For the text-containing cell, return its midpoint in (x, y) coordinate format. 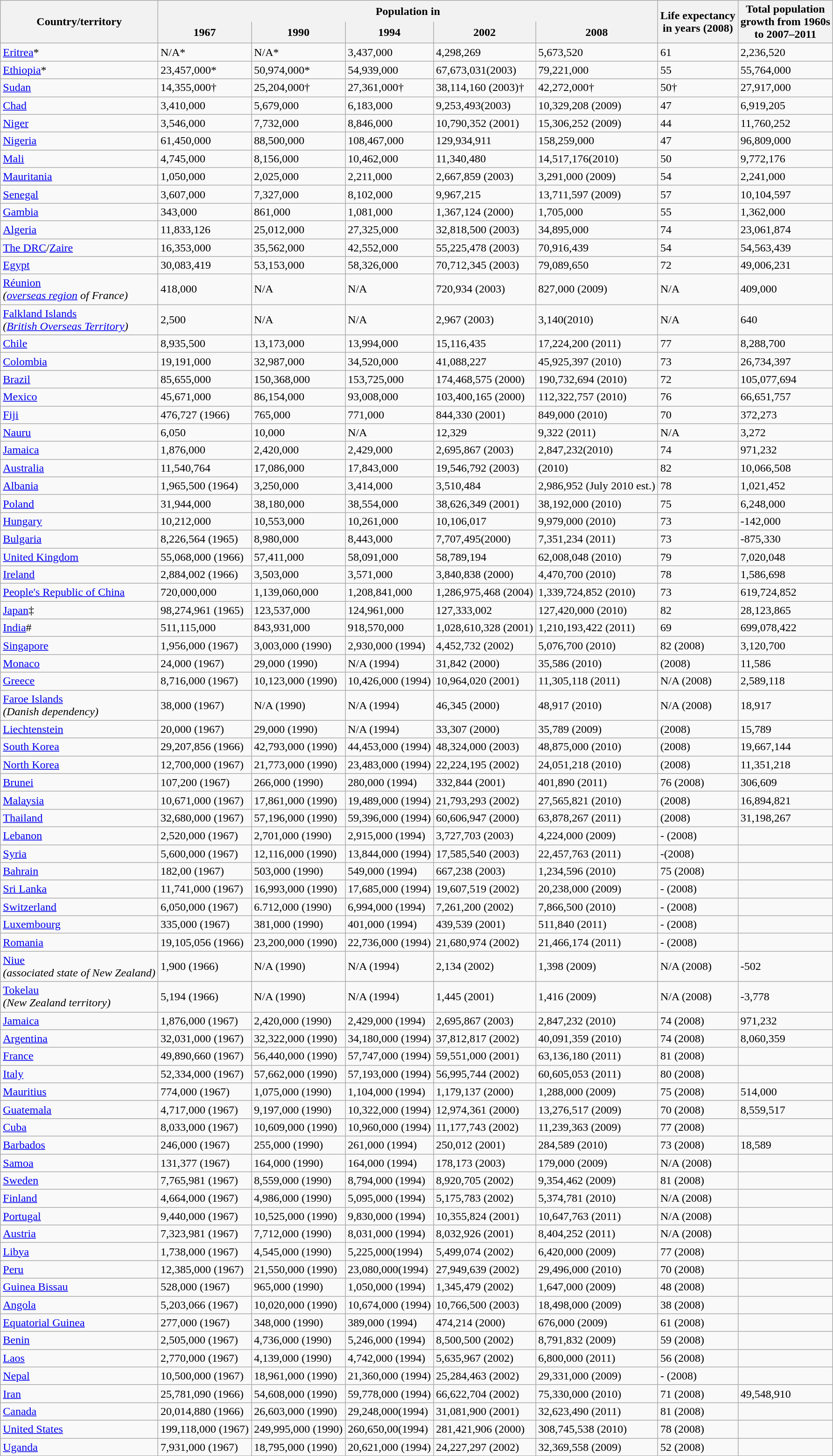
250,012 (2001) (484, 1145)
7,351,234 (2011) (597, 539)
Brunei (79, 782)
22,224,195 (2002) (484, 765)
Argentina (79, 1038)
Greece (79, 681)
720,934 (2003) (484, 289)
16,894,821 (785, 800)
Angola (79, 1305)
25,284,463 (2002) (484, 1376)
5,499,074 (2002) (484, 1252)
1990 (299, 33)
10,674,000 (1994) (389, 1305)
88,500,000 (299, 141)
281,421,906 (2000) (484, 1429)
55,764,000 (785, 70)
3,414,000 (389, 486)
401,000 (1994) (389, 925)
17,585,540 (2003) (484, 853)
20,014,880 (1966) (204, 1411)
179,000 (2009) (597, 1163)
Sri Lanka (79, 889)
4,986,000 (1990) (299, 1198)
23,483,000 (1994) (389, 765)
4,298,269 (484, 52)
190,732,694 (2010) (597, 379)
1,179,137 (2000) (484, 1092)
8,980,000 (299, 539)
2,236,520 (785, 52)
10,104,597 (785, 194)
Chad (79, 105)
2,589,118 (785, 681)
6,248,000 (785, 503)
Egypt (79, 265)
381,000 (1990) (299, 925)
3,250,000 (299, 486)
10,671,000 (1967) (204, 800)
31,081,900 (2001) (484, 1411)
38,192,000 (2010) (597, 503)
246,000 (1967) (204, 1145)
1,586,698 (785, 575)
3,003,000 (1990) (299, 646)
676,000 (2009) (597, 1323)
5,374,781 (2010) (597, 1198)
1,050,000 (1994) (389, 1287)
57,196,000 (1990) (299, 818)
9,354,462 (2009) (597, 1181)
2,986,952 (July 2010 est.) (597, 486)
50,974,000* (299, 70)
Austria (79, 1234)
7,323,981 (1967) (204, 1234)
-142,000 (785, 521)
6,919,205 (785, 105)
20,621,000 (1994) (389, 1447)
Uganda (79, 1447)
57,747,000 (1994) (389, 1056)
56,440,000 (1990) (299, 1056)
86,154,000 (299, 397)
38 (2008) (698, 1305)
7,712,000 (1990) (299, 1234)
24,051,218 (2010) (597, 765)
13,276,517 (2009) (597, 1109)
57 (698, 194)
827,000 (2009) (597, 289)
57,662,000 (1990) (299, 1074)
Réunion(overseas region of France) (79, 289)
Life expectancyin years (2008) (698, 22)
619,724,852 (785, 592)
60,605,053 (2011) (597, 1074)
308,745,538 (2010) (597, 1429)
23,080,000(1994) (389, 1269)
7,732,000 (299, 123)
7,261,200 (2002) (484, 907)
1,210,193,422 (2011) (597, 628)
164,000 (1994) (389, 1163)
13,711,597 (2009) (597, 194)
280,000 (1994) (389, 782)
335,000 (1967) (204, 925)
Nepal (79, 1376)
10,462,000 (389, 159)
8,226,564 (1965) (204, 539)
3,571,000 (389, 575)
1,339,724,852 (2010) (597, 592)
10,426,000 (1994) (389, 681)
3,607,000 (204, 194)
India# (79, 628)
79,089,650 (597, 265)
11,741,000 (1967) (204, 889)
48,875,000 (2010) (597, 747)
77 (698, 344)
16,993,000 (1990) (299, 889)
17,861,000 (1990) (299, 800)
1,208,841,000 (389, 592)
127,420,000 (2010) (597, 610)
Mauritania (79, 176)
38,554,000 (389, 503)
8,716,000 (1967) (204, 681)
Population in (408, 11)
Bahrain (79, 871)
-3,778 (785, 996)
8,559,517 (785, 1109)
70,712,345 (2003) (484, 265)
46,345 (2000) (484, 705)
249,995,000 (1990) (299, 1429)
18,917 (785, 705)
2,520,000 (1967) (204, 836)
Guinea Bissau (79, 1287)
19,105,056 (1966) (204, 942)
3,510,484 (484, 486)
2,915,000 (1994) (389, 836)
76 (2008) (698, 782)
153,725,000 (389, 379)
21,680,974 (2002) (484, 942)
23,200,000 (1990) (299, 942)
Mauritius (79, 1092)
Romania (79, 942)
12,974,361 (2000) (484, 1109)
45,925,397 (2010) (597, 362)
49,890,660 (1967) (204, 1056)
3,727,703 (2003) (484, 836)
50 (698, 159)
418,000 (204, 289)
8,443,000 (389, 539)
75,330,000 (2010) (597, 1393)
2,429,000 (389, 450)
5,194 (1966) (204, 996)
38,626,349 (2001) (484, 503)
62,008,048 (2010) (597, 557)
3,503,000 (299, 575)
25,012,000 (299, 230)
Laos (79, 1358)
10,355,824 (2001) (484, 1216)
2,211,000 (389, 176)
Falkland Islands(British Overseas Territory) (79, 320)
10,766,500 (2003) (484, 1305)
4,745,000 (204, 159)
34,180,000 (1994) (389, 1038)
66,622,704 (2002) (484, 1393)
5,635,967 (2002) (484, 1358)
13,994,000 (389, 344)
11,340,480 (484, 159)
32,987,000 (299, 362)
7,931,000 (1967) (204, 1447)
7,866,500 (2010) (597, 907)
35,789 (2009) (597, 729)
4,545,000 (1990) (299, 1252)
59,396,000 (1994) (389, 818)
Barbados (79, 1145)
Chile (79, 344)
98,274,961 (1965) (204, 610)
40,091,359 (2010) (597, 1038)
28,123,865 (785, 610)
24,000 (1967) (204, 663)
12,116,000 (1990) (299, 853)
71 (2008) (698, 1393)
37,812,817 (2002) (484, 1038)
32,818,500 (2003) (484, 230)
10,123,000 (1990) (299, 681)
31,944,000 (204, 503)
1967 (204, 33)
844,330 (2001) (484, 415)
765,000 (299, 415)
31,198,267 (785, 818)
9,253,493(2003) (484, 105)
19,489,000 (1994) (389, 800)
Samoa (79, 1163)
49,006,231 (785, 265)
Iran (79, 1393)
15,116,435 (484, 344)
11,833,126 (204, 230)
32,031,000 (1967) (204, 1038)
3,120,700 (785, 646)
10,329,208 (2009) (597, 105)
44 (698, 123)
Syria (79, 853)
1,028,610,328 (2001) (484, 628)
8,500,500 (2002) (484, 1340)
10,212,000 (204, 521)
82 (2008) (698, 646)
7,020,048 (785, 557)
21,773,000 (1990) (299, 765)
112,322,757 (2010) (597, 397)
Fiji (79, 415)
34,895,000 (597, 230)
2,701,000 (1990) (299, 836)
20,000 (1967) (204, 729)
Eritrea* (79, 52)
965,000 (1990) (299, 1287)
2,025,000 (299, 176)
401,890 (2011) (597, 782)
182,00 (1967) (204, 871)
52,334,000 (1967) (204, 1074)
5,673,520 (597, 52)
1,367,124 (2000) (484, 212)
41,088,227 (484, 362)
Australia (79, 468)
53,153,000 (299, 265)
13,844,000 (1994) (389, 853)
9,440,000 (1967) (204, 1216)
78 (2008) (698, 1429)
32,369,558 (2009) (597, 1447)
174,468,575 (2000) (484, 379)
-875,330 (785, 539)
59 (2008) (698, 1340)
8,102,000 (389, 194)
Luxembourg (79, 925)
3,840,838 (2000) (484, 575)
Thailand (79, 818)
474,214 (2000) (484, 1323)
150,368,000 (299, 379)
11,351,218 (785, 765)
6,994,000 (1994) (389, 907)
5,225,000(1994) (389, 1252)
-502 (785, 967)
720,000,000 (204, 592)
9,322 (2011) (597, 432)
3,546,000 (204, 123)
Singapore (79, 646)
66,651,757 (785, 397)
3,140(2010) (597, 320)
93,008,000 (389, 397)
17,843,000 (389, 468)
Nigeria (79, 141)
178,173 (2003) (484, 1163)
76 (698, 397)
6,420,000 (2009) (597, 1252)
1,965,500 (1964) (204, 486)
42,272,000† (597, 88)
26,734,397 (785, 362)
4,736,000 (1990) (299, 1340)
849,000 (2010) (597, 415)
5,076,700 (2010) (597, 646)
8,156,000 (299, 159)
9,772,176 (785, 159)
13,173,000 (299, 344)
10,500,000 (1967) (204, 1376)
4,742,000 (1994) (389, 1358)
10,000 (299, 432)
The DRC/Zaire (79, 248)
127,333,002 (484, 610)
10,020,000 (1990) (299, 1305)
129,934,911 (484, 141)
Ethiopia* (79, 70)
23,061,874 (785, 230)
409,000 (785, 289)
Switzerland (79, 907)
8,031,000 (1994) (389, 1234)
38,000 (1967) (204, 705)
16,353,000 (204, 248)
11,239,363 (2009) (597, 1127)
Lebanon (79, 836)
5,600,000 (1967) (204, 853)
8,032,926 (2001) (484, 1234)
5,203,066 (1967) (204, 1305)
70 (698, 415)
4,452,732 (2002) (484, 646)
25,781,090 (1966) (204, 1393)
2,429,000 (1994) (389, 1021)
18,589 (785, 1145)
United States (79, 1429)
Equatorial Guinea (79, 1323)
10,525,000 (1990) (299, 1216)
1,139,060,000 (299, 592)
Sweden (79, 1181)
54,608,000 (1990) (299, 1393)
48,917 (2010) (597, 705)
1,398 (2009) (597, 967)
Colombia (79, 362)
Benin (79, 1340)
73 (2008) (698, 1145)
2,667,859 (2003) (484, 176)
1,288,000 (2009) (597, 1092)
4,139,000 (1990) (299, 1358)
284,589 (2010) (597, 1145)
Tokelau(New Zealand territory) (79, 996)
6,050,000 (1967) (204, 907)
38,114,160 (2003)† (484, 88)
260,650,00(1994) (389, 1429)
1,876,000 (204, 450)
35,586 (2010) (597, 663)
511,115,000 (204, 628)
32,623,490 (2011) (597, 1411)
59,778,000 (1994) (389, 1393)
Canada (79, 1411)
2,967 (2003) (484, 320)
5,175,783 (2002) (484, 1198)
10,647,763 (2011) (597, 1216)
54,939,000 (389, 70)
49,548,910 (785, 1393)
Liechtenstein (79, 729)
29,248,000(1994) (389, 1411)
2,847,232 (2010) (597, 1021)
1,900 (1966) (204, 967)
10,322,000 (1994) (389, 1109)
2,505,000 (1967) (204, 1340)
8,288,700 (785, 344)
8,791,832 (2009) (597, 1340)
61 (698, 52)
42,552,000 (389, 248)
4,717,000 (1967) (204, 1109)
17,685,000 (1994) (389, 889)
1,416 (2009) (597, 996)
3,291,000 (2009) (597, 176)
8,935,500 (204, 344)
North Korea (79, 765)
2008 (597, 33)
26,603,000 (1990) (299, 1411)
2,420,000 (1990) (299, 1021)
14,517,176(2010) (597, 159)
10,066,508 (785, 468)
Niue(associated state of New Zealand) (79, 967)
4,664,000 (1967) (204, 1198)
19,667,144 (785, 747)
54,563,439 (785, 248)
1,738,000 (1967) (204, 1252)
61 (2008) (698, 1323)
503,000 (1990) (299, 871)
29,496,000 (2010) (597, 1269)
1,647,000 (2009) (597, 1287)
57,411,000 (299, 557)
Sudan (79, 88)
-(2008) (698, 853)
348,000 (1990) (299, 1323)
105,077,694 (785, 379)
1,876,000 (1967) (204, 1021)
11,305,118 (2011) (597, 681)
1,345,479 (2002) (484, 1287)
38,180,000 (299, 503)
9,967,215 (484, 194)
(2010) (597, 468)
21,360,000 (1994) (389, 1376)
1,705,000 (597, 212)
Country/territory (79, 22)
103,400,165 (2000) (484, 397)
774,000 (1967) (204, 1092)
8,794,000 (1994) (389, 1181)
21,793,293 (2002) (484, 800)
514,000 (785, 1092)
10,960,000 (1994) (389, 1127)
Bulgaria (79, 539)
19,191,000 (204, 362)
Niger (79, 123)
17,086,000 (299, 468)
19,546,792 (2003) (484, 468)
63,878,267 (2011) (597, 818)
2,847,232(2010) (597, 450)
158,259,000 (597, 141)
45,671,000 (204, 397)
63,136,180 (2011) (597, 1056)
44,453,000 (1994) (389, 747)
12,385,000 (1967) (204, 1269)
2,420,000 (299, 450)
Brazil (79, 379)
85,655,000 (204, 379)
People's Republic of China (79, 592)
27,565,821 (2010) (597, 800)
343,000 (204, 212)
1,286,975,468 (2004) (484, 592)
United Kingdom (79, 557)
7,327,000 (299, 194)
Senegal (79, 194)
Japan‡ (79, 610)
56 (2008) (698, 1358)
35,562,000 (299, 248)
5,679,000 (299, 105)
277,000 (1967) (204, 1323)
58,326,000 (389, 265)
3,437,000 (389, 52)
27,325,000 (389, 230)
918,570,000 (389, 628)
108,467,000 (389, 141)
255,000 (1990) (299, 1145)
17,224,200 (2011) (597, 344)
57,193,000 (1994) (389, 1074)
18,961,000 (1990) (299, 1376)
50† (698, 88)
5,246,000 (1994) (389, 1340)
528,000 (1967) (204, 1287)
3,272 (785, 432)
1,362,000 (785, 212)
1,104,000 (1994) (389, 1092)
11,540,764 (204, 468)
3,410,000 (204, 105)
2,500 (204, 320)
21,550,000 (1990) (299, 1269)
8,846,000 (389, 123)
8,404,252 (2011) (597, 1234)
389,000 (1994) (389, 1323)
124,961,000 (389, 610)
771,000 (389, 415)
261,000 (1994) (389, 1145)
18,498,000 (2009) (597, 1305)
32,322,000 (1990) (299, 1038)
11,760,252 (785, 123)
25,204,000† (299, 88)
549,000 (1994) (389, 871)
Nauru (79, 432)
4,470,700 (2010) (597, 575)
1,050,000 (204, 176)
12,700,000 (1967) (204, 765)
75 (698, 503)
21,466,174 (2011) (597, 942)
52 (2008) (698, 1447)
Malaysia (79, 800)
11,177,743 (2002) (484, 1127)
34,520,000 (389, 362)
1994 (389, 33)
80 (2008) (698, 1074)
8,559,000 (1990) (299, 1181)
861,000 (299, 212)
24,227,297 (2002) (484, 1447)
Hungary (79, 521)
Total populationgrowth from 1960sto 2007–2011 (785, 22)
1,445 (2001) (484, 996)
6,800,000 (2011) (597, 1358)
61,450,000 (204, 141)
23,457,000* (204, 70)
Libya (79, 1252)
58,091,000 (389, 557)
58,789,194 (484, 557)
32,680,000 (1967) (204, 818)
476,727 (1966) (204, 415)
372,273 (785, 415)
55,068,000 (1966) (204, 557)
Monaco (79, 663)
29,207,856 (1966) (204, 747)
56,995,744 (2002) (484, 1074)
Finland (79, 1198)
1,075,000 (1990) (299, 1092)
30,083,419 (204, 265)
20,238,000 (2009) (597, 889)
10,964,020 (2001) (484, 681)
6,050 (204, 432)
15,789 (785, 729)
69 (698, 628)
8,060,359 (785, 1038)
9,197,000 (1990) (299, 1109)
640 (785, 320)
1,081,000 (389, 212)
9,830,000 (1994) (389, 1216)
18,795,000 (1990) (299, 1447)
4,224,000 (2009) (597, 836)
33,307 (2000) (484, 729)
439,539 (2001) (484, 925)
31,842 (2000) (484, 663)
2,134 (2002) (484, 967)
55,225,478 (2003) (484, 248)
10,106,017 (484, 521)
Cuba (79, 1127)
96,809,000 (785, 141)
Italy (79, 1074)
27,949,639 (2002) (484, 1269)
266,000 (1990) (299, 782)
2,770,000 (1967) (204, 1358)
48,324,000 (2003) (484, 747)
Gambia (79, 212)
Algeria (79, 230)
Peru (79, 1269)
70,916,439 (597, 248)
2,930,000 (1994) (389, 646)
10,553,000 (299, 521)
2,884,002 (1966) (204, 575)
France (79, 1056)
123,537,000 (299, 610)
Faroe Islands(Danish dependency) (79, 705)
Mexico (79, 397)
Ireland (79, 575)
9,979,000 (2010) (597, 521)
8,033,000 (1967) (204, 1127)
5,095,000 (1994) (389, 1198)
Albania (79, 486)
306,609 (785, 782)
Portugal (79, 1216)
6.712,000 (1990) (299, 907)
10,261,000 (389, 521)
2002 (484, 33)
15,306,252 (2009) (597, 123)
164,000 (1990) (299, 1163)
131,377 (1967) (204, 1163)
79,221,000 (597, 70)
14,355,000† (204, 88)
42,793,000 (1990) (299, 747)
511,840 (2011) (597, 925)
10,609,000 (1990) (299, 1127)
60,606,947 (2000) (484, 818)
332,844 (2001) (484, 782)
12,329 (484, 432)
27,361,000† (389, 88)
843,931,000 (299, 628)
Guatemala (79, 1109)
1,021,452 (785, 486)
22,736,000 (1994) (389, 942)
11,586 (785, 663)
27,917,000 (785, 88)
7,707,495(2000) (484, 539)
199,118,000 (1967) (204, 1429)
59,551,000 (2001) (484, 1056)
29,331,000 (2009) (597, 1376)
699,078,422 (785, 628)
1,234,596 (2010) (597, 871)
South Korea (79, 747)
48 (2008) (698, 1287)
1,956,000 (1967) (204, 646)
667,238 (2003) (484, 871)
22,457,763 (2011) (597, 853)
19,607,519 (2002) (484, 889)
8,920,705 (2002) (484, 1181)
Mali (79, 159)
10,790,352 (2001) (484, 123)
Poland (79, 503)
79 (698, 557)
2,241,000 (785, 176)
7,765,981 (1967) (204, 1181)
107,200 (1967) (204, 782)
6,183,000 (389, 105)
67,673,031(2003) (484, 70)
